Capture the cell that displays the provided text and extract its (X, Y) central coordinate. 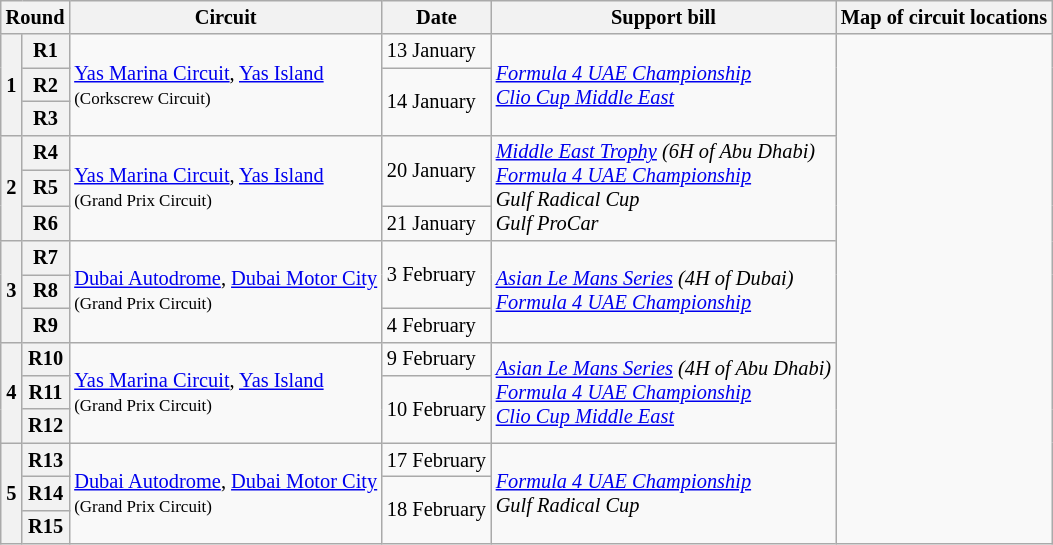
R1 (46, 51)
Formula 4 UAE ChampionshipGulf Radical Cup (664, 494)
R8 (46, 291)
3 February (436, 274)
13 January (436, 51)
Date (436, 17)
Formula 4 UAE ChampionshipClio Cup Middle East (664, 84)
R13 (46, 460)
Asian Le Mans Series (4H of Abu Dhabi)Formula 4 UAE ChampionshipClio Cup Middle East (664, 392)
R6 (46, 222)
Circuit (226, 17)
14 January (436, 102)
Map of circuit locations (944, 17)
R9 (46, 325)
20 January (436, 170)
4 (12, 392)
10 February (436, 408)
Asian Le Mans Series (4H of Dubai)Formula 4 UAE Championship (664, 292)
Support bill (664, 17)
2 (12, 188)
3 (12, 292)
R10 (46, 359)
18 February (436, 510)
Round (36, 17)
R3 (46, 118)
Middle East Trophy (6H of Abu Dhabi)Formula 4 UAE ChampionshipGulf Radical CupGulf ProCar (664, 188)
R11 (46, 392)
9 February (436, 359)
Yas Marina Circuit, Yas Island(Corkscrew Circuit) (226, 84)
R15 (46, 527)
R14 (46, 493)
5 (12, 494)
17 February (436, 460)
R7 (46, 258)
R12 (46, 426)
R4 (46, 152)
R5 (46, 188)
1 (12, 84)
4 February (436, 325)
R2 (46, 85)
21 January (436, 222)
